Provide the (X, Y) coordinate of the cell's center where the given text is located.  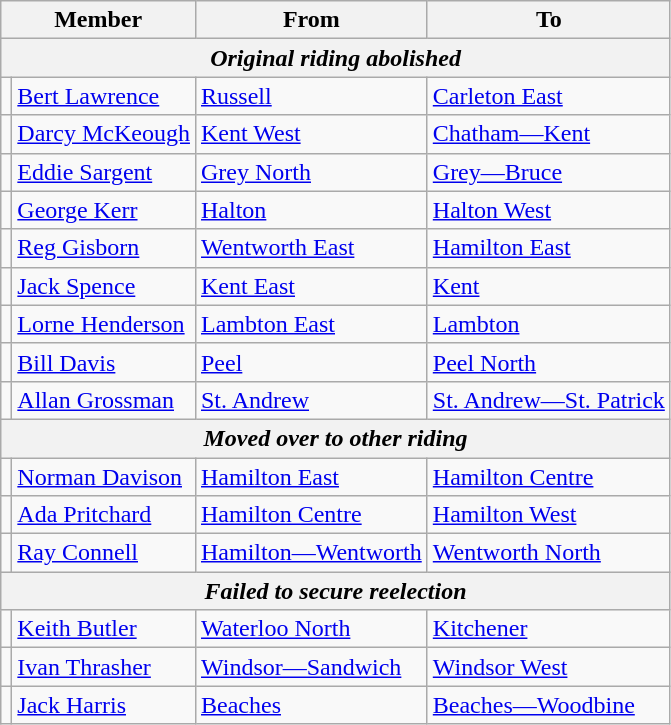
Waterloo North (311, 629)
Ada Pritchard (104, 515)
Moved over to other riding (336, 438)
Eddie Sargent (104, 172)
Lorne Henderson (104, 324)
St. Andrew (311, 400)
Russell (311, 96)
Wentworth North (548, 553)
Original riding abolished (336, 58)
Darcy McKeough (104, 134)
Failed to secure reelection (336, 591)
From (311, 20)
St. Andrew—St. Patrick (548, 400)
Member (98, 20)
Lambton (548, 324)
Allan Grossman (104, 400)
Beaches (311, 705)
Carleton East (548, 96)
Peel (311, 362)
Kent (548, 286)
Beaches—Woodbine (548, 705)
To (548, 20)
Halton (311, 210)
Grey North (311, 172)
Bert Lawrence (104, 96)
Keith Butler (104, 629)
Kent East (311, 286)
Peel North (548, 362)
Hamilton—Wentworth (311, 553)
Halton West (548, 210)
Reg Gisborn (104, 248)
Norman Davison (104, 477)
Windsor—Sandwich (311, 667)
Hamilton West (548, 515)
Grey—Bruce (548, 172)
Ivan Thrasher (104, 667)
Windsor West (548, 667)
Jack Harris (104, 705)
George Kerr (104, 210)
Jack Spence (104, 286)
Bill Davis (104, 362)
Kitchener (548, 629)
Ray Connell (104, 553)
Lambton East (311, 324)
Wentworth East (311, 248)
Kent West (311, 134)
Chatham—Kent (548, 134)
